Locate the cell with the specified text and output its [x, y] center coordinate. 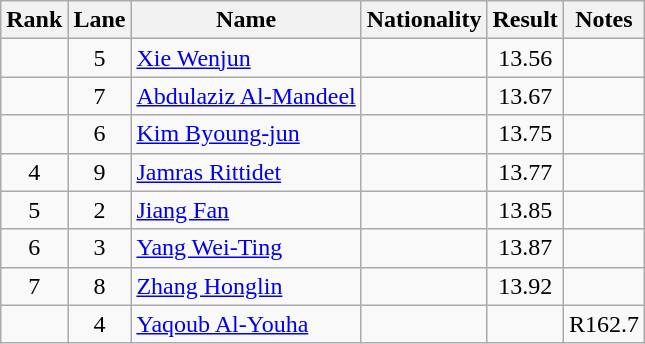
Abdulaziz Al-Mandeel [246, 96]
3 [100, 248]
Notes [604, 20]
13.56 [525, 58]
Name [246, 20]
Zhang Honglin [246, 286]
13.87 [525, 248]
Lane [100, 20]
Jamras Rittidet [246, 172]
R162.7 [604, 324]
Yaqoub Al-Youha [246, 324]
Nationality [424, 20]
13.77 [525, 172]
13.92 [525, 286]
Result [525, 20]
Xie Wenjun [246, 58]
Yang Wei-Ting [246, 248]
Kim Byoung-jun [246, 134]
2 [100, 210]
13.85 [525, 210]
9 [100, 172]
Rank [34, 20]
13.67 [525, 96]
13.75 [525, 134]
Jiang Fan [246, 210]
8 [100, 286]
